For the text-containing cell, return its midpoint in [x, y] coordinate format. 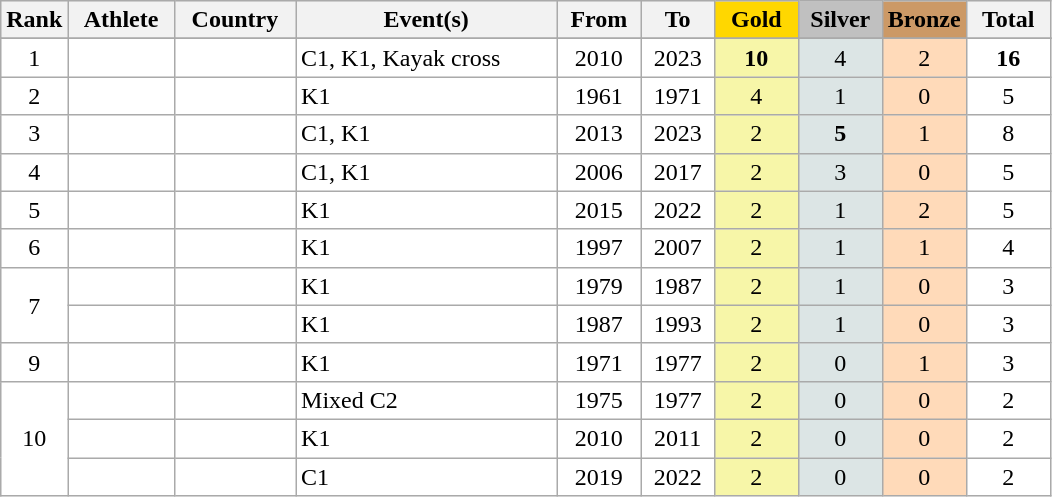
To [678, 20]
C1 [426, 477]
Country [234, 20]
C1, K1, Kayak cross [426, 58]
8 [1008, 134]
Bronze [924, 20]
2011 [678, 438]
1975 [599, 400]
6 [34, 248]
Silver [840, 20]
1979 [599, 286]
Athlete [121, 20]
Event(s) [426, 20]
2013 [599, 134]
2007 [678, 248]
Total [1008, 20]
7 [34, 305]
Rank [34, 20]
2006 [599, 172]
16 [1008, 58]
1961 [599, 96]
From [599, 20]
2017 [678, 172]
Mixed C2 [426, 400]
2015 [599, 210]
Gold [756, 20]
1997 [599, 248]
9 [34, 362]
1993 [678, 324]
2019 [599, 477]
